Return the (X, Y) coordinate for the center point of the cell that contains the specified text.  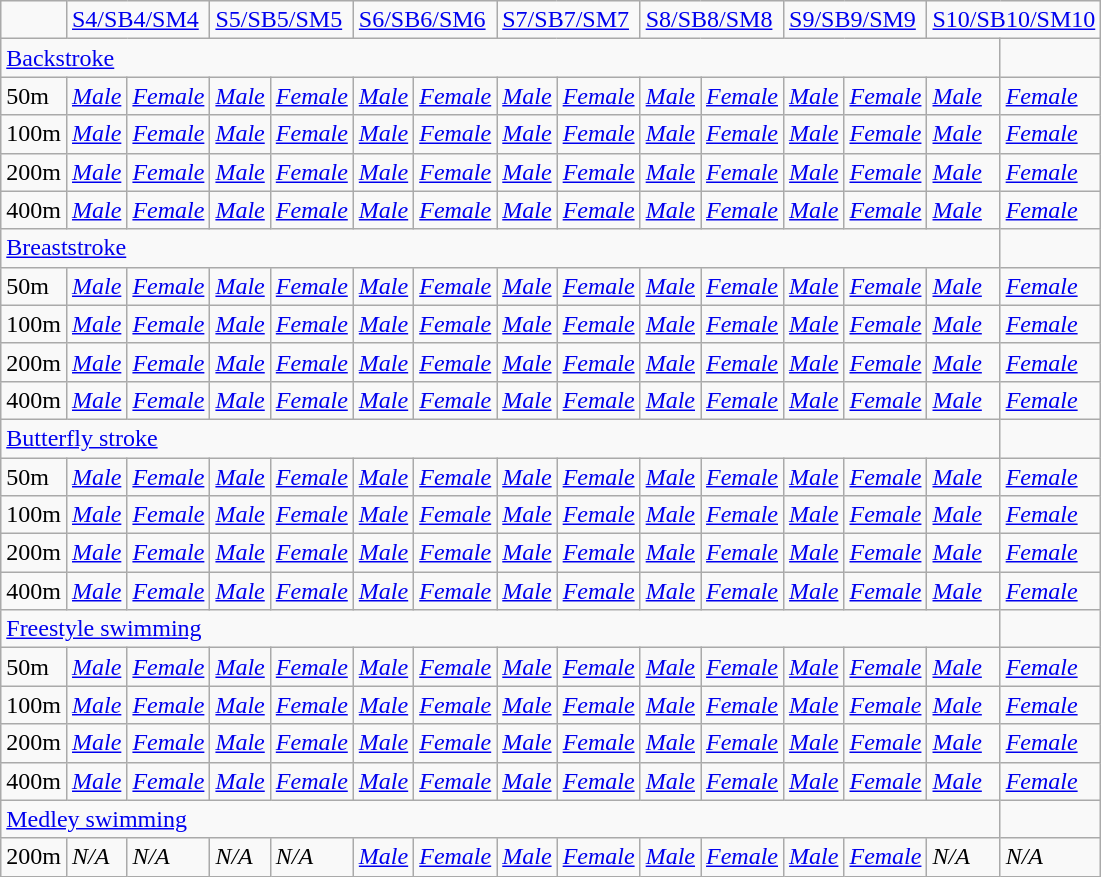
S8/SB8/SM8 (712, 20)
Butterfly stroke (500, 438)
Backstroke (500, 58)
S5/SB5/SM5 (282, 20)
S10/SB10/SM10 (1014, 20)
S9/SB9/SM9 (856, 20)
S4/SB4/SM4 (138, 20)
S6/SB6/SM6 (424, 20)
S7/SB7/SM7 (568, 20)
Freestyle swimming (500, 629)
Medley swimming (500, 819)
Breaststroke (500, 248)
